Scan for the cell matching the given text and deliver its (X, Y) coordinate at center. 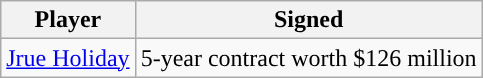
5-year contract worth $126 million (308, 58)
Signed (308, 20)
Player (68, 20)
Jrue Holiday (68, 58)
